Scan for the cell matching the given text and deliver its (x, y) coordinate at center. 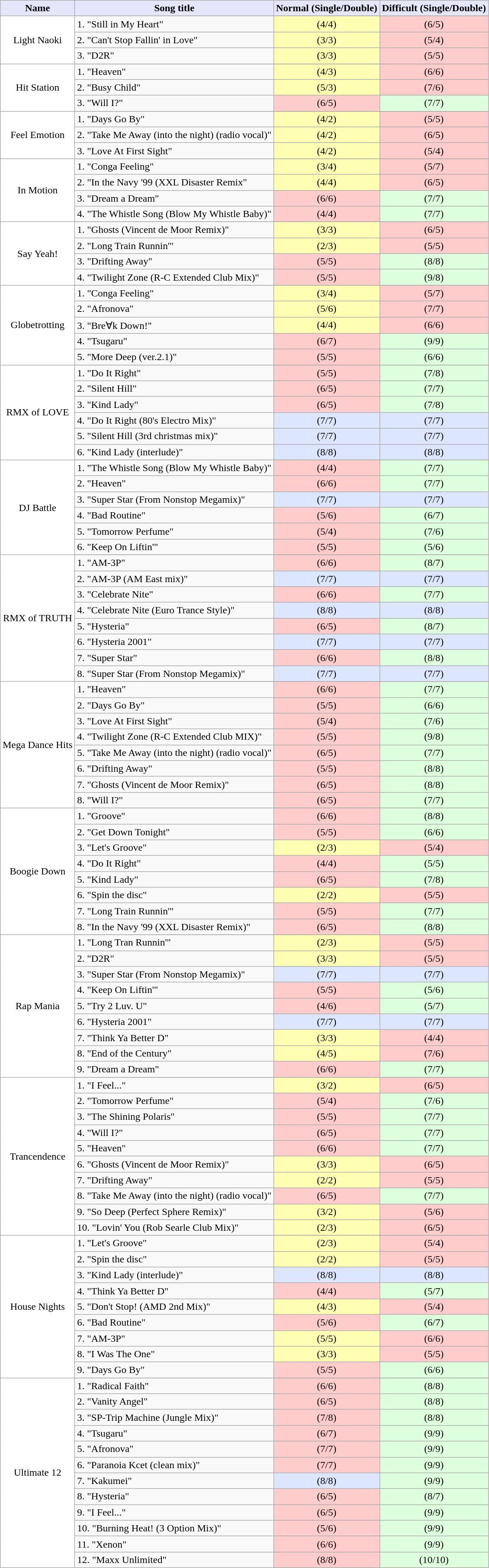
2. "Get Down Tonight" (174, 832)
8. "In the Navy '99 (XXL Disaster Remix)" (174, 927)
6. "Bad Routine" (174, 1322)
Feel Emotion (37, 135)
5. "Kind Lady" (174, 879)
1. "I Feel..." (174, 1085)
House Nights (37, 1306)
2. "Take Me Away (into the night) (radio vocal)" (174, 135)
2. "D2R" (174, 958)
8. "I Was The One" (174, 1354)
4. "Bad Routine" (174, 515)
1. "Let's Groove" (174, 1243)
8. "Take Me Away (into the night) (radio vocal)" (174, 1196)
8. "Super Star (From Nonstop Megamix)" (174, 674)
Rap Mania (37, 1006)
4. "Twilight Zone (R-C Extended Club MIX)" (174, 737)
Boogie Down (37, 871)
7. "AM-3P" (174, 1338)
3. "Celebrate Nite" (174, 595)
Mega Dance Hits (37, 745)
2. "Long Train Runnin'" (174, 246)
2. "In the Navy '99 (XXL Disaster Remix" (174, 182)
Hit Station (37, 87)
DJ Battle (37, 507)
3. "Dream a Dream" (174, 198)
4. "The Whistle Song (Blow My Whistle Baby)" (174, 214)
1. "Ghosts (Vincent de Moor Remix)" (174, 230)
9. "So Deep (Perfect Sphere Remix)" (174, 1212)
(10/10) (434, 1560)
7. "Drifting Away" (174, 1180)
(4/6) (327, 1006)
Say Yeah! (37, 254)
In Motion (37, 190)
7. "Kakumei" (174, 1481)
2. "Busy Child" (174, 87)
10. "Lovin' You (Rob Searle Club Mix)" (174, 1227)
3. "SP-Trip Machine (Jungle Mix)" (174, 1417)
Difficult (Single/Double) (434, 8)
1. "AM-3P" (174, 563)
10. "Burning Heat! (3 Option Mix)" (174, 1528)
3. "Kind Lady (interlude)" (174, 1275)
4. "Twilight Zone (R-C Extended Club Mix)" (174, 277)
5. "More Deep (ver.2.1)" (174, 357)
Ultimate 12 (37, 1473)
3. "The Shining Polaris" (174, 1117)
5. "Don't Stop! (AMD 2nd Mix)" (174, 1306)
1. "Radical Faith" (174, 1386)
5. "Take Me Away (into the night) (radio vocal)" (174, 753)
5. "Afronova" (174, 1449)
(4/5) (327, 1053)
4. "Will I?" (174, 1133)
4. "Celebrate Nite (Euro Trance Style)" (174, 610)
7. "Long Train Runnin'" (174, 911)
9. "Days Go By" (174, 1370)
(5/3) (327, 87)
6. "Kind Lady (interlude)" (174, 452)
3. "Drifting Away" (174, 262)
Trancendence (37, 1156)
2. "Heaven" (174, 484)
2. "Can't Stop Fallin' in Love" (174, 40)
4. "Do It Right" (174, 864)
1. "Long Tran Runnin'" (174, 943)
6. "Paranoia Kcet (clean mix)" (174, 1465)
2. "AM-3P (AM East mix)" (174, 578)
9. "I Feel..." (174, 1512)
Light Naoki (37, 40)
7. "Ghosts (Vincent de Moor Remix)" (174, 784)
Song title (174, 8)
5. "Try 2 Luv. U" (174, 1006)
6. "Ghosts (Vincent de Moor Remix)" (174, 1164)
8. "Will I?" (174, 800)
Normal (Single/Double) (327, 8)
4. "Do It Right (80's Electro Mix)" (174, 420)
5. "Hysteria" (174, 626)
RMX of TRUTH (37, 618)
2. "Tomorrow Perfume" (174, 1101)
Globetrotting (37, 325)
2. "Silent Hill" (174, 389)
6. "Spin the disc" (174, 895)
3. "D2R" (174, 56)
3. "Kind Lady" (174, 405)
11. "Xenon" (174, 1544)
RMX of LOVE (37, 412)
3. "Will I?" (174, 103)
1. "The Whistle Song (Blow My Whistle Baby)" (174, 468)
6. "Keep On Liftin'" (174, 547)
5. "Tomorrow Perfume" (174, 531)
4. "Keep On Liftin'" (174, 990)
9. "Dream a Dream" (174, 1069)
Name (37, 8)
6. "Drifting Away" (174, 768)
1. "Still in My Heart" (174, 24)
2. "Vanity Angel" (174, 1402)
3. "Let's Groove" (174, 848)
2. "Afronova" (174, 309)
5. "Heaven" (174, 1148)
3. "Bre∀k Down!" (174, 325)
5. "Silent Hill (3rd christmas mix)" (174, 436)
8. "Hysteria" (174, 1496)
2. "Spin the disc" (174, 1259)
1. "Days Go By" (174, 119)
7. "Super Star" (174, 658)
8. "End of the Century" (174, 1053)
7. "Think Ya Better D" (174, 1037)
2. "Days Go By" (174, 705)
1. "Groove" (174, 816)
4. "Think Ya Better D" (174, 1291)
1. "Do It Right" (174, 373)
12. "Maxx Unlimited" (174, 1560)
